Pinpoint the cell where the given text exists, returning its (x, y) midpoint coordinate. 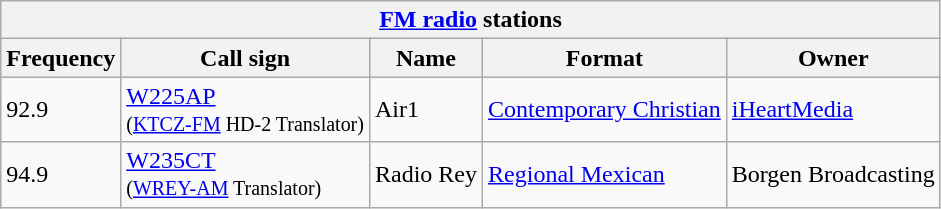
94.9 (61, 174)
Format (605, 58)
Regional Mexican (605, 174)
Frequency (61, 58)
FM radio stations (470, 20)
Call sign (246, 58)
Name (426, 58)
Owner (833, 58)
iHeartMedia (833, 110)
Air1 (426, 110)
92.9 (61, 110)
W225AP(KTCZ-FM HD-2 Translator) (246, 110)
Contemporary Christian (605, 110)
Borgen Broadcasting (833, 174)
W235CT(WREY-AM Translator) (246, 174)
Radio Rey (426, 174)
